For the text-containing cell, return its midpoint in (X, Y) coordinate format. 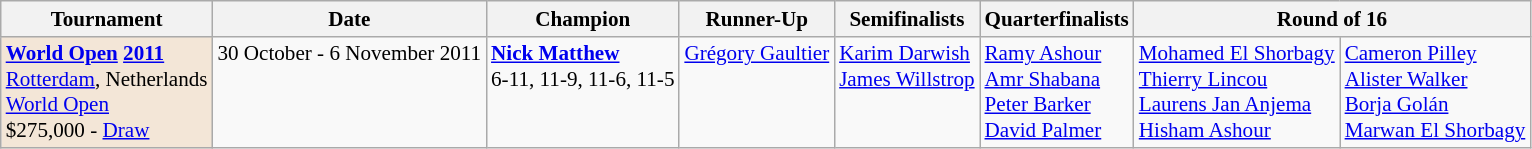
30 October - 6 November 2011 (349, 92)
Cameron Pilley Alister Walker Borja Golán Marwan El Shorbagy (1436, 92)
Tournament (107, 18)
Date (349, 18)
Quarterfinalists (1057, 18)
Champion (582, 18)
Ramy Ashour Amr Shabana Peter Barker David Palmer (1057, 92)
Mohamed El Shorbagy Thierry Lincou Laurens Jan Anjema Hisham Ashour (1237, 92)
Grégory Gaultier (756, 92)
Runner-Up (756, 18)
World Open 2011 Rotterdam, NetherlandsWorld Open$275,000 - Draw (107, 92)
Karim Darwish James Willstrop (906, 92)
Round of 16 (1332, 18)
Semifinalists (906, 18)
Nick Matthew6-11, 11-9, 11-6, 11-5 (582, 92)
